For the text-containing cell, return its midpoint in [X, Y] coordinate format. 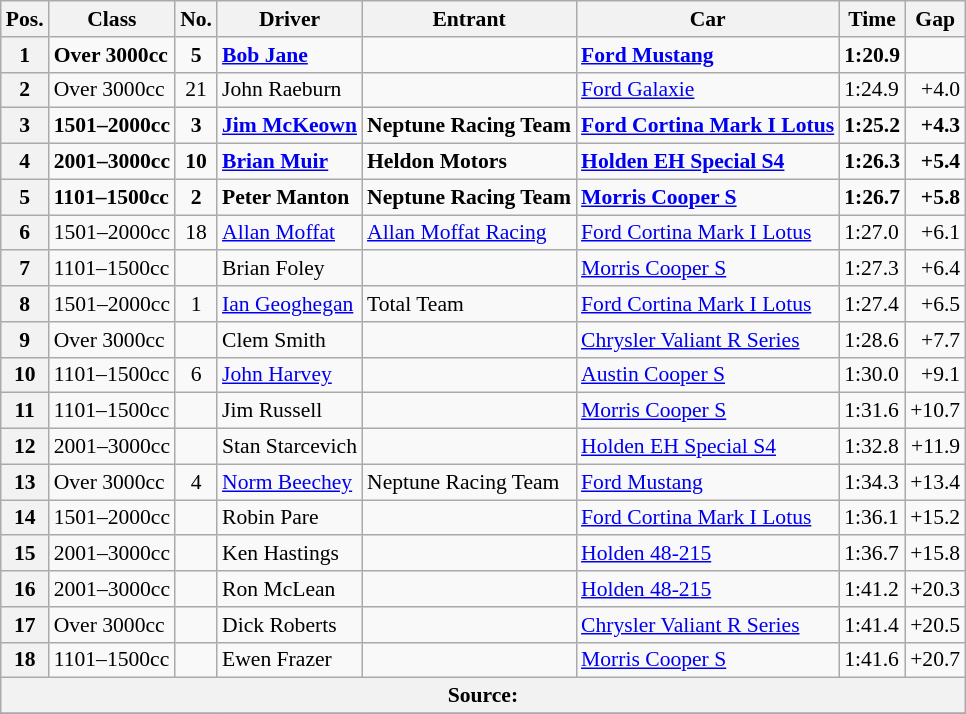
+4.0 [935, 90]
1:31.6 [872, 411]
Driver [290, 19]
1:30.0 [872, 375]
Norm Beechey [290, 482]
1:24.9 [872, 90]
John Raeburn [290, 90]
Jim Russell [290, 411]
Ford Galaxie [708, 90]
1:26.3 [872, 162]
Peter Manton [290, 197]
21 [196, 90]
Brian Muir [290, 162]
12 [25, 447]
17 [25, 625]
1:20.9 [872, 55]
1:26.7 [872, 197]
Ewen Frazer [290, 660]
+13.4 [935, 482]
Brian Foley [290, 269]
1:32.8 [872, 447]
13 [25, 482]
+6.5 [935, 304]
Pos. [25, 19]
1:41.4 [872, 625]
Bob Jane [290, 55]
Entrant [469, 19]
John Harvey [290, 375]
Ken Hastings [290, 554]
1:27.4 [872, 304]
1:41.6 [872, 660]
Total Team [469, 304]
1:27.3 [872, 269]
Robin Pare [290, 518]
7 [25, 269]
1:34.3 [872, 482]
+10.7 [935, 411]
Allan Moffat [290, 233]
+6.1 [935, 233]
+5.8 [935, 197]
+4.3 [935, 126]
Clem Smith [290, 340]
+15.8 [935, 554]
Class [112, 19]
Jim McKeown [290, 126]
+5.4 [935, 162]
1:28.6 [872, 340]
1:27.0 [872, 233]
Austin Cooper S [708, 375]
+20.5 [935, 625]
9 [25, 340]
16 [25, 589]
+9.1 [935, 375]
+20.7 [935, 660]
+15.2 [935, 518]
8 [25, 304]
Source: [483, 696]
Ron McLean [290, 589]
Dick Roberts [290, 625]
1:36.1 [872, 518]
15 [25, 554]
1:41.2 [872, 589]
+7.7 [935, 340]
Gap [935, 19]
+6.4 [935, 269]
11 [25, 411]
1:25.2 [872, 126]
Car [708, 19]
No. [196, 19]
+20.3 [935, 589]
+11.9 [935, 447]
Heldon Motors [469, 162]
1:36.7 [872, 554]
Ian Geoghegan [290, 304]
Time [872, 19]
Stan Starcevich [290, 447]
14 [25, 518]
Allan Moffat Racing [469, 233]
